Extract the (X, Y) coordinate from the center of the cell holding the provided text.  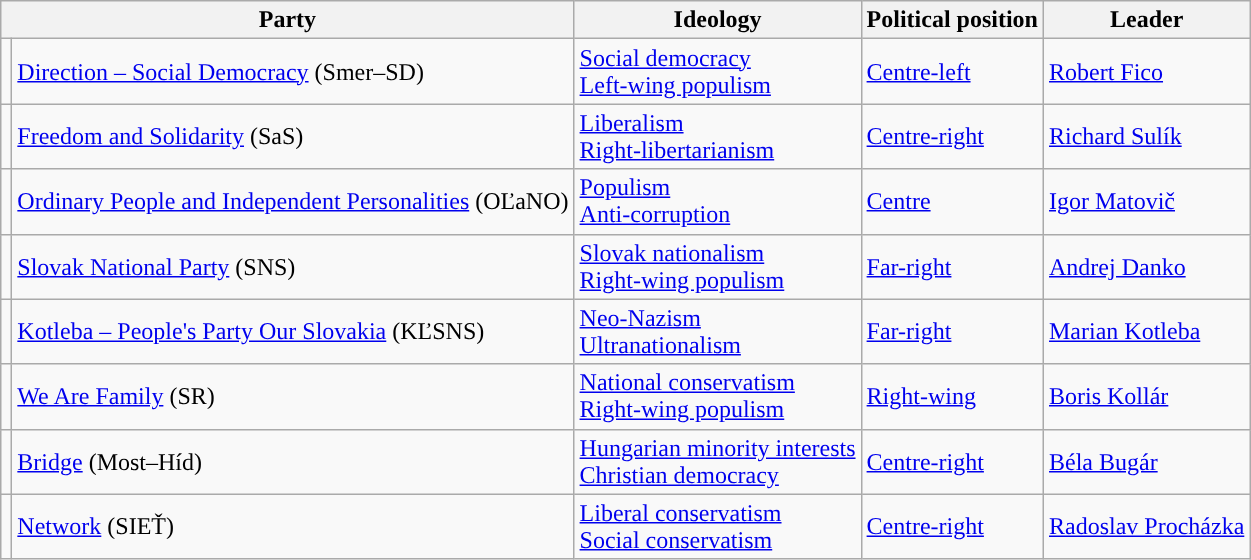
Direction – Social Democracy (Smer–SD) (293, 72)
Leader (1146, 20)
Party (288, 20)
Liberal conservatismSocial conservatism (718, 526)
Network (SIEŤ) (293, 526)
Hungarian minority interestsChristian democracy (718, 462)
Slovak National Party (SNS) (293, 266)
Béla Bugár (1146, 462)
Political position (952, 20)
Ideology (718, 20)
LiberalismRight-libertarianism (718, 136)
Richard Sulík (1146, 136)
Right-wing (952, 396)
We Are Family (SR) (293, 396)
Boris Kollár (1146, 396)
Social democracyLeft-wing populism (718, 72)
PopulismAnti-corruption (718, 202)
Neo-NazismUltranationalism (718, 332)
Centre-left (952, 72)
Igor Matovič (1146, 202)
National conservatismRight-wing populism (718, 396)
Ordinary People and Independent Personalities (OĽaNO) (293, 202)
Marian Kotleba (1146, 332)
Radoslav Procházka (1146, 526)
Slovak nationalismRight-wing populism (718, 266)
Freedom and Solidarity (SaS) (293, 136)
Andrej Danko (1146, 266)
Bridge (Most–Híd) (293, 462)
Robert Fico (1146, 72)
Centre (952, 202)
Kotleba – People's Party Our Slovakia (KĽSNS) (293, 332)
